Return [x, y] of the center of cell containing provided text 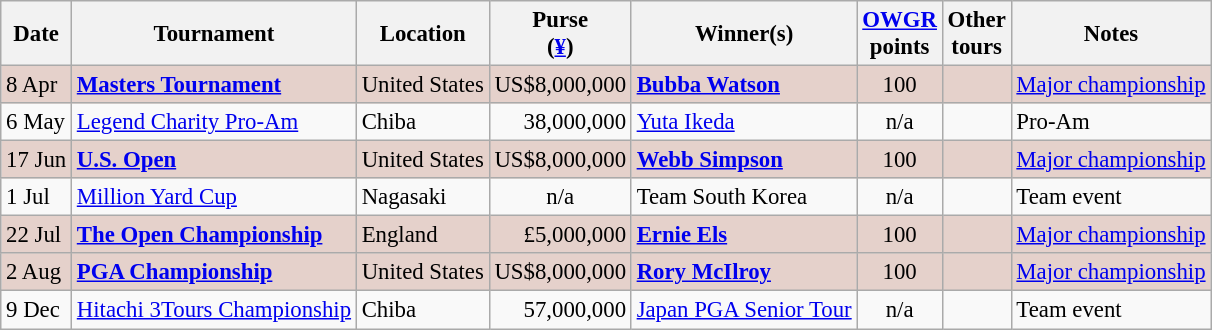
Japan PGA Senior Tour [744, 310]
U.S. Open [214, 160]
Pro-Am [1111, 122]
1 Jul [36, 197]
Winner(s) [744, 34]
Bubba Watson [744, 85]
Purse(¥) [560, 34]
9 Dec [36, 310]
The Open Championship [214, 235]
8 Apr [36, 85]
OWGRpoints [900, 34]
Hitachi 3Tours Championship [214, 310]
Million Yard Cup [214, 197]
Date [36, 34]
Notes [1111, 34]
22 Jul [36, 235]
£5,000,000 [560, 235]
PGA Championship [214, 273]
England [422, 235]
Yuta Ikeda [744, 122]
Othertours [976, 34]
6 May [36, 122]
2 Aug [36, 273]
Nagasaki [422, 197]
17 Jun [36, 160]
Rory McIlroy [744, 273]
57,000,000 [560, 310]
Masters Tournament [214, 85]
Webb Simpson [744, 160]
Tournament [214, 34]
38,000,000 [560, 122]
Ernie Els [744, 235]
Team South Korea [744, 197]
Legend Charity Pro-Am [214, 122]
Location [422, 34]
